Output the [X, Y] coordinate of the center of the cell containing the given text.  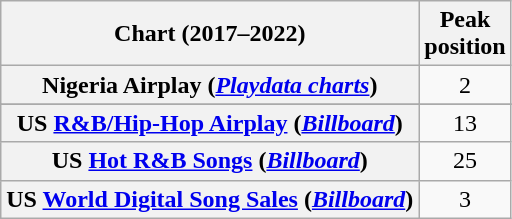
25 [465, 161]
Nigeria Airplay (Playdata charts) [210, 85]
2 [465, 85]
US Hot R&B Songs (Billboard) [210, 161]
13 [465, 123]
Peak position [465, 34]
Chart (2017–2022) [210, 34]
US R&B/Hip-Hop Airplay (Billboard) [210, 123]
US World Digital Song Sales (Billboard) [210, 199]
3 [465, 199]
